Locate the cell with the specified text and output its [X, Y] center coordinate. 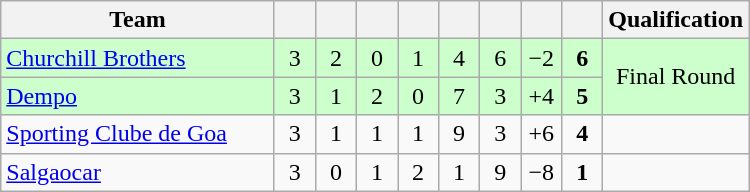
Team [138, 20]
Qualification [676, 20]
Churchill Brothers [138, 58]
Salgaocar [138, 172]
−8 [542, 172]
−2 [542, 58]
+4 [542, 96]
+6 [542, 134]
Dempo [138, 96]
5 [582, 96]
Sporting Clube de Goa [138, 134]
7 [460, 96]
Final Round [676, 77]
